Locate the cell with the specified text and output its (X, Y) center coordinate. 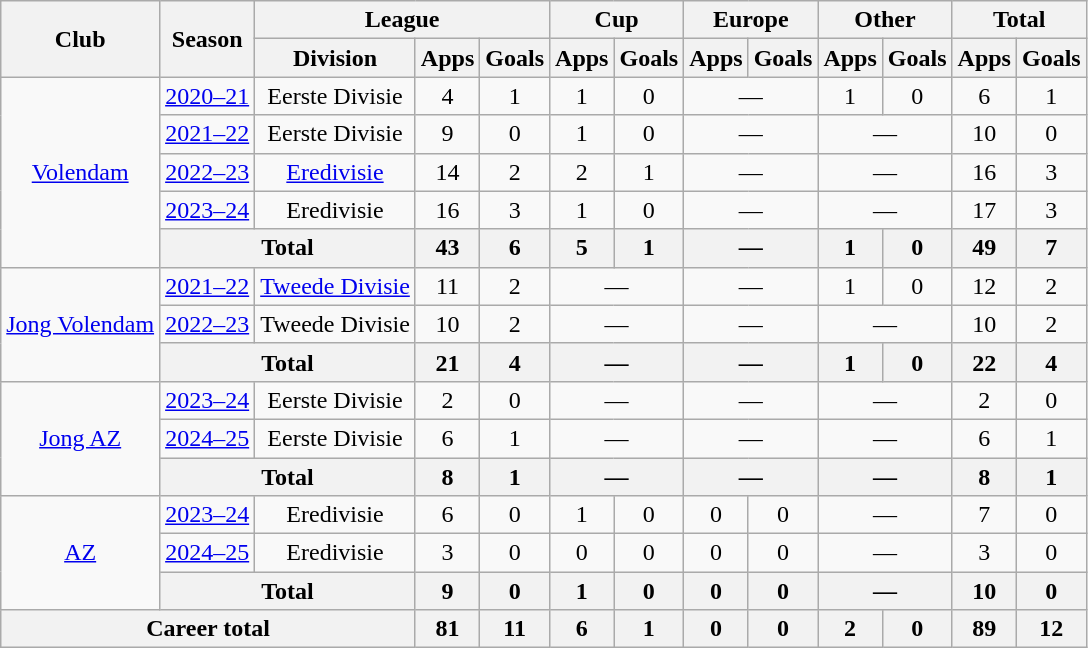
Volendam (80, 172)
89 (984, 629)
AZ (80, 553)
Career total (208, 629)
League (402, 20)
Other (885, 20)
Season (208, 39)
21 (447, 362)
49 (984, 248)
Jong Volendam (80, 324)
5 (582, 248)
Division (336, 58)
2020–21 (208, 96)
14 (447, 172)
Cup (617, 20)
Club (80, 39)
81 (447, 629)
17 (984, 210)
22 (984, 362)
Jong AZ (80, 438)
Europe (751, 20)
43 (447, 248)
